Find where the given text appears and provide that cell's center as (x, y) coordinate. 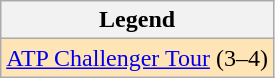
ATP Challenger Tour (3–4) (138, 58)
Legend (138, 20)
